Search for the cell housing the specified text and yield its (X, Y) center coordinate. 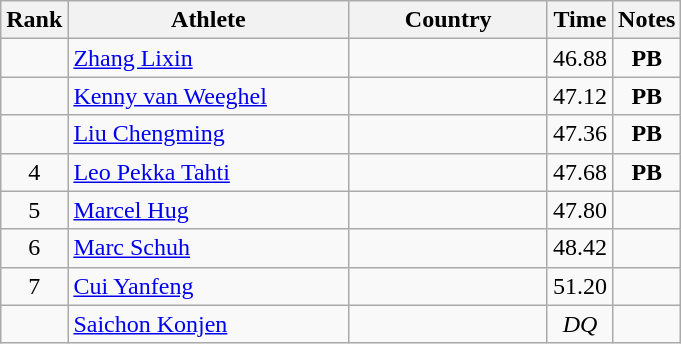
DQ (580, 324)
47.12 (580, 96)
47.80 (580, 210)
Saichon Konjen (208, 324)
Zhang Lixin (208, 58)
Liu Chengming (208, 134)
Rank (34, 20)
Marcel Hug (208, 210)
46.88 (580, 58)
Kenny van Weeghel (208, 96)
4 (34, 172)
7 (34, 286)
Notes (647, 20)
51.20 (580, 286)
Marc Schuh (208, 248)
5 (34, 210)
47.68 (580, 172)
47.36 (580, 134)
Cui Yanfeng (208, 286)
Time (580, 20)
Leo Pekka Tahti (208, 172)
Athlete (208, 20)
48.42 (580, 248)
6 (34, 248)
Country (448, 20)
